Locate the cell with the specified text and output its [x, y] center coordinate. 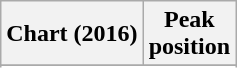
Peakposition [189, 34]
Chart (2016) [72, 34]
